Find where the given text appears and provide that cell's center as (X, Y) coordinate. 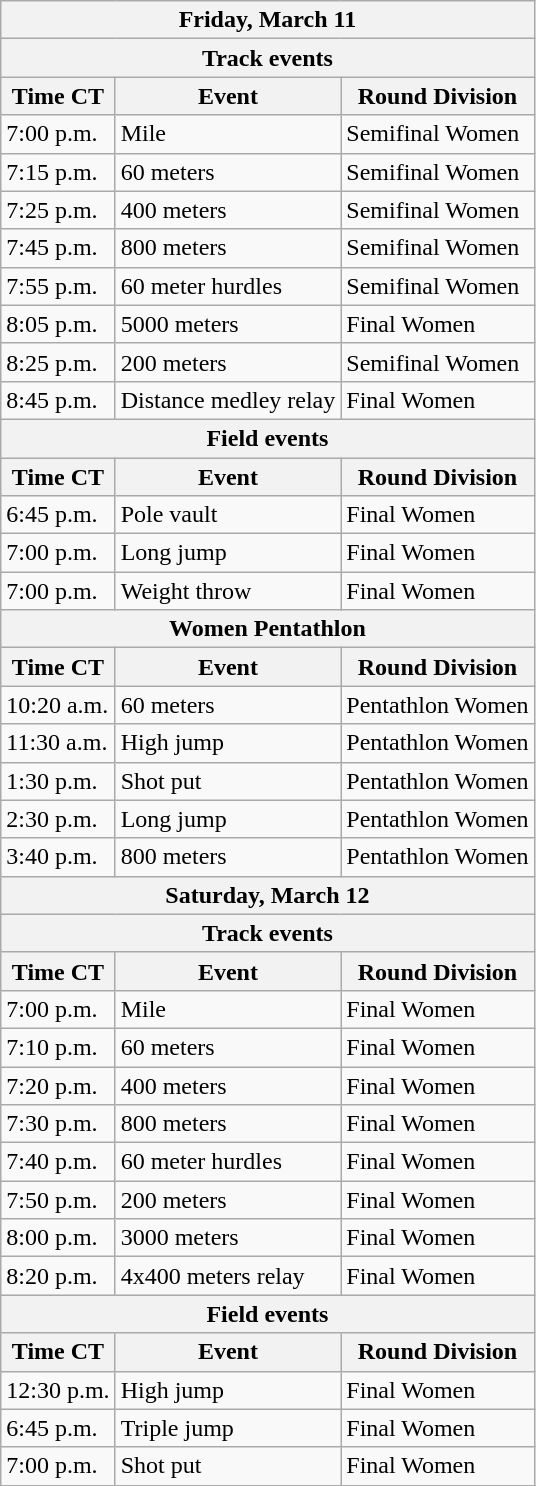
7:45 p.m. (58, 248)
Triple jump (228, 1428)
7:20 p.m. (58, 1085)
3000 meters (228, 1238)
8:00 p.m. (58, 1238)
Friday, March 11 (268, 20)
8:05 p.m. (58, 324)
7:15 p.m. (58, 172)
8:20 p.m. (58, 1276)
3:40 p.m. (58, 857)
7:25 p.m. (58, 210)
Saturday, March 12 (268, 895)
11:30 a.m. (58, 743)
5000 meters (228, 324)
8:25 p.m. (58, 362)
Distance medley relay (228, 400)
Weight throw (228, 591)
7:55 p.m. (58, 286)
Pole vault (228, 515)
4x400 meters relay (228, 1276)
10:20 a.m. (58, 705)
12:30 p.m. (58, 1390)
7:30 p.m. (58, 1124)
8:45 p.m. (58, 400)
1:30 p.m. (58, 781)
2:30 p.m. (58, 819)
7:40 p.m. (58, 1162)
7:10 p.m. (58, 1047)
Women Pentathlon (268, 629)
7:50 p.m. (58, 1200)
